Capture the cell that displays the provided text and extract its (x, y) central coordinate. 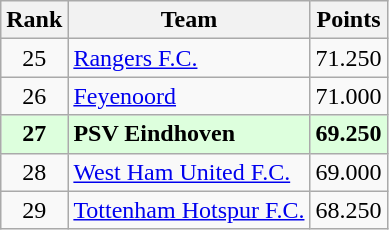
PSV Eindhoven (189, 134)
29 (34, 210)
71.000 (348, 96)
27 (34, 134)
Rangers F.C. (189, 58)
Team (189, 20)
71.250 (348, 58)
Tottenham Hotspur F.C. (189, 210)
69.000 (348, 172)
Rank (34, 20)
26 (34, 96)
69.250 (348, 134)
25 (34, 58)
West Ham United F.C. (189, 172)
28 (34, 172)
Points (348, 20)
Feyenoord (189, 96)
68.250 (348, 210)
